Detect which cell encompasses the target text, then output its (x, y) center coordinate. 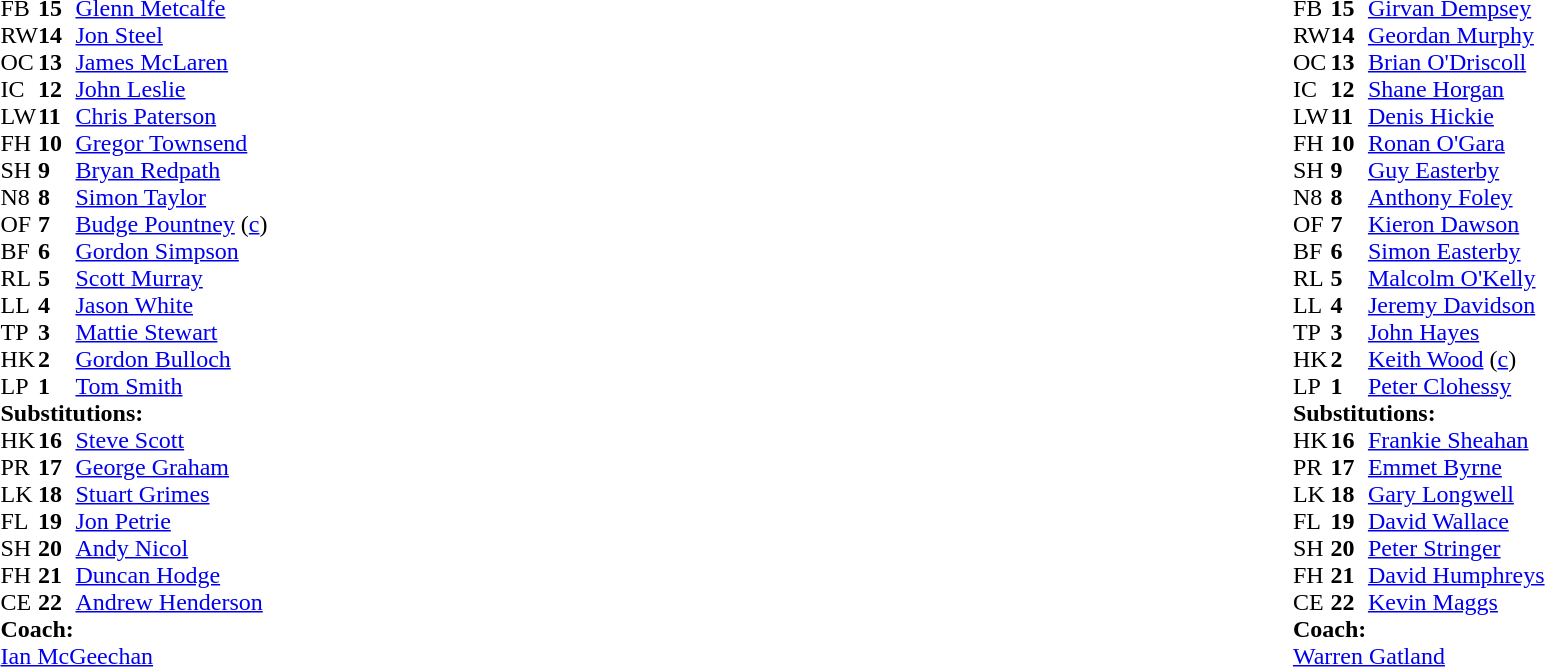
Duncan Hodge (172, 576)
Jon Petrie (172, 522)
Keith Wood (c) (1456, 360)
Gordon Bulloch (172, 360)
John Leslie (172, 90)
Malcolm O'Kelly (1456, 278)
Frankie Sheahan (1456, 440)
George Graham (172, 468)
Kieron Dawson (1456, 224)
Bryan Redpath (172, 170)
Emmet Byrne (1456, 468)
Peter Stringer (1456, 548)
Jason White (172, 306)
Jon Steel (172, 36)
Gregor Townsend (172, 144)
Kevin Maggs (1456, 602)
Ronan O'Gara (1456, 144)
Simon Taylor (172, 198)
Andy Nicol (172, 548)
David Wallace (1456, 522)
Geordan Murphy (1456, 36)
Steve Scott (172, 440)
Budge Pountney (c) (172, 224)
John Hayes (1456, 332)
Shane Horgan (1456, 90)
Guy Easterby (1456, 170)
Mattie Stewart (172, 332)
Simon Easterby (1456, 252)
Andrew Henderson (172, 602)
David Humphreys (1456, 576)
Gary Longwell (1456, 494)
Peter Clohessy (1456, 386)
Denis Hickie (1456, 116)
Tom Smith (172, 386)
Brian O'Driscoll (1456, 62)
Anthony Foley (1456, 198)
Stuart Grimes (172, 494)
James McLaren (172, 62)
Scott Murray (172, 278)
Chris Paterson (172, 116)
Gordon Simpson (172, 252)
Jeremy Davidson (1456, 306)
